Find where the given text appears and provide that cell's center as [X, Y] coordinate. 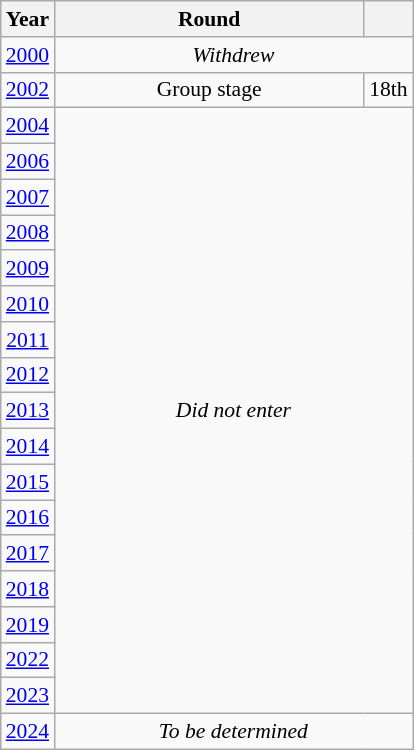
2019 [28, 625]
2011 [28, 340]
2016 [28, 518]
Year [28, 19]
2004 [28, 126]
2017 [28, 554]
2022 [28, 660]
Round [209, 19]
2013 [28, 411]
2012 [28, 375]
2018 [28, 589]
2009 [28, 269]
2024 [28, 732]
2002 [28, 90]
2010 [28, 304]
2006 [28, 162]
Group stage [209, 90]
2008 [28, 233]
2023 [28, 696]
2014 [28, 447]
2015 [28, 482]
2007 [28, 197]
2000 [28, 55]
Did not enter [234, 411]
To be determined [234, 732]
18th [388, 90]
Withdrew [234, 55]
